Locate the cell with the specified text and output its [X, Y] center coordinate. 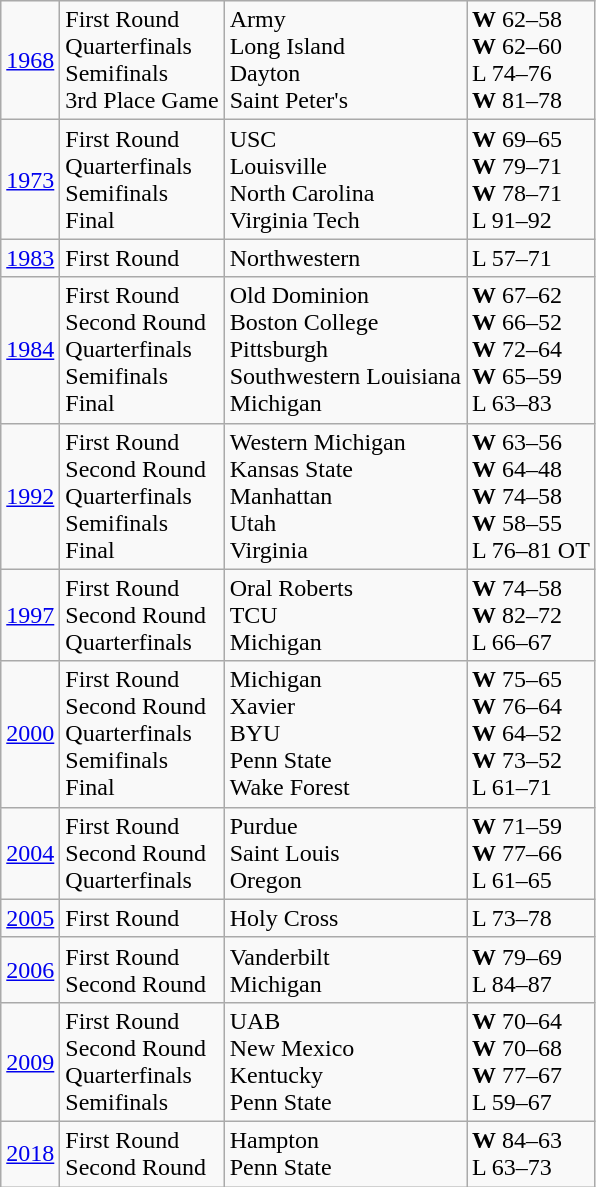
Oral RobertsTCUMichigan [345, 615]
W 79–69L 84–87 [532, 970]
UABNew MexicoKentuckyPenn State [345, 1062]
W 63–56W 64–48W 74–58W 58–55L 76–81 OT [532, 496]
HamptonPenn State [345, 1154]
2005 [30, 918]
W 69–65W 79–71W 78–71L 91–92 [532, 180]
Western MichiganKansas StateManhattanUtahVirginia [345, 496]
MichiganXavierBYUPenn StateWake Forest [345, 734]
Old DominionBoston CollegePittsburghSouthwestern LouisianaMichigan [345, 350]
First RoundSecond RoundQuarterfinalsSemifinals [142, 1062]
First RoundQuarterfinalsSemifinals3rd Place Game [142, 60]
L 57–71 [532, 258]
1984 [30, 350]
1983 [30, 258]
L 73–78 [532, 918]
Holy Cross [345, 918]
2000 [30, 734]
W 71–59W 77–66L 61–65 [532, 853]
USCLouisvilleNorth CarolinaVirginia Tech [345, 180]
1973 [30, 180]
PurdueSaint LouisOregon [345, 853]
2006 [30, 970]
ArmyLong IslandDaytonSaint Peter's [345, 60]
2018 [30, 1154]
VanderbiltMichigan [345, 970]
2004 [30, 853]
W 70–64W 70–68W 77–67L 59–67 [532, 1062]
Northwestern [345, 258]
1992 [30, 496]
W 67–62W 66–52W 72–64W 65–59L 63–83 [532, 350]
1968 [30, 60]
First RoundQuarterfinalsSemifinalsFinal [142, 180]
W 74–58W 82–72L 66–67 [532, 615]
1997 [30, 615]
W 62–58W 62–60L 74–76W 81–78 [532, 60]
W 75–65W 76–64W 64–52W 73–52L 61–71 [532, 734]
2009 [30, 1062]
W 84–63L 63–73 [532, 1154]
